For the text-containing cell, return its midpoint in [X, Y] coordinate format. 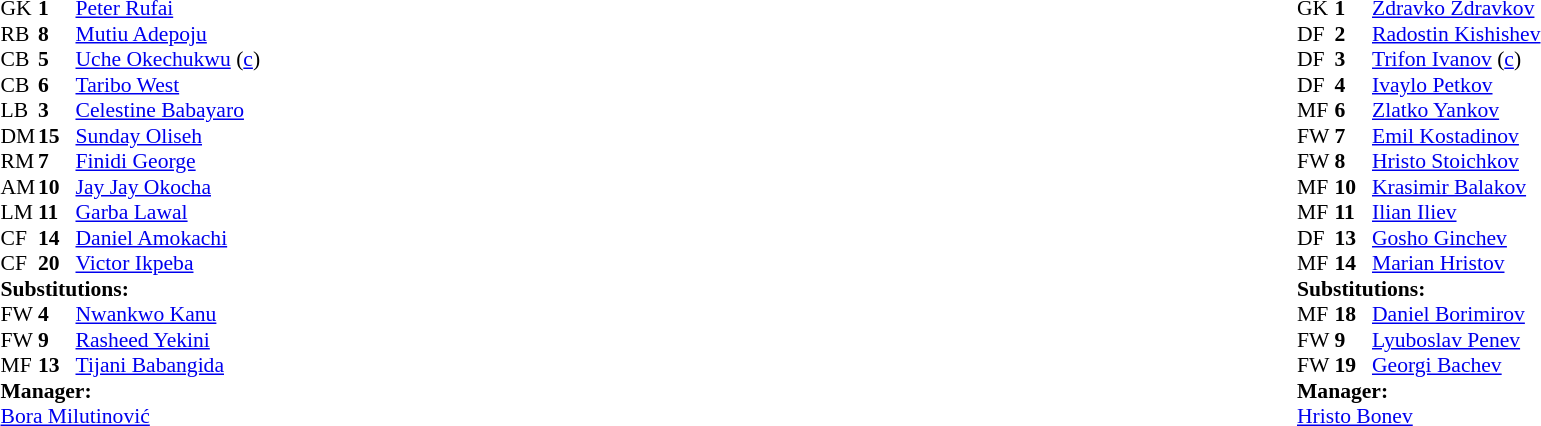
Mutiu Adepoju [168, 34]
Ivaylo Petkov [1456, 85]
AM [19, 187]
Finidi George [168, 161]
Taribo West [168, 85]
Emil Kostadinov [1456, 136]
Celestine Babayaro [168, 111]
Krasimir Balakov [1456, 187]
Trifon Ivanov (c) [1456, 59]
Nwankwo Kanu [168, 315]
LB [19, 111]
Radostin Kishishev [1456, 34]
15 [57, 136]
Victor Ikpeba [168, 263]
Hristo Stoichkov [1456, 161]
Zlatko Yankov [1456, 111]
Daniel Amokachi [168, 238]
20 [57, 263]
Lyuboslav Penev [1456, 340]
Rasheed Yekini [168, 340]
Sunday Oliseh [168, 136]
Garba Lawal [168, 213]
Ilian Iliev [1456, 213]
RB [19, 34]
Tijani Babangida [168, 365]
19 [1353, 365]
Marian Hristov [1456, 263]
Georgi Bachev [1456, 365]
Daniel Borimirov [1456, 315]
RM [19, 161]
LM [19, 213]
2 [1353, 34]
DM [19, 136]
Uche Okechukwu (c) [168, 59]
Jay Jay Okocha [168, 187]
Gosho Ginchev [1456, 238]
18 [1353, 315]
5 [57, 59]
